Return (X, Y) of the center of cell containing provided text 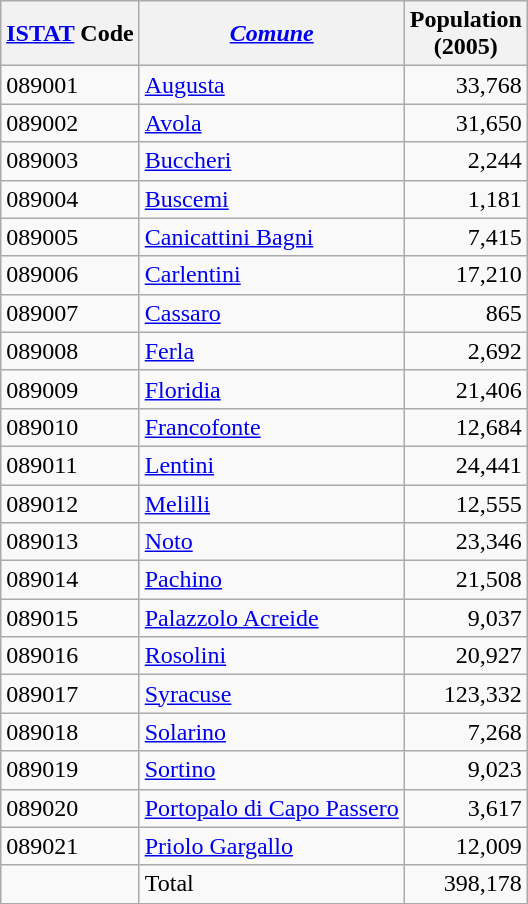
089012 (70, 503)
089014 (70, 580)
Francofonte (272, 427)
Cassaro (272, 313)
24,441 (466, 465)
123,332 (466, 694)
1,181 (466, 199)
Portopalo di Capo Passero (272, 808)
Sortino (272, 770)
21,508 (466, 580)
398,178 (466, 884)
33,768 (466, 85)
Canicattini Bagni (272, 237)
Total (272, 884)
9,023 (466, 770)
Ferla (272, 351)
Palazzolo Acreide (272, 618)
Pachino (272, 580)
089021 (70, 846)
089018 (70, 732)
Lentini (272, 465)
Priolo Gargallo (272, 846)
089001 (70, 85)
9,037 (466, 618)
089010 (70, 427)
089016 (70, 656)
Avola (272, 123)
089002 (70, 123)
Buccheri (272, 161)
089006 (70, 275)
12,555 (466, 503)
17,210 (466, 275)
089004 (70, 199)
Carlentini (272, 275)
865 (466, 313)
089003 (70, 161)
Comune (272, 34)
Augusta (272, 85)
Floridia (272, 389)
12,684 (466, 427)
Buscemi (272, 199)
089015 (70, 618)
Rosolini (272, 656)
Solarino (272, 732)
089019 (70, 770)
12,009 (466, 846)
2,692 (466, 351)
20,927 (466, 656)
Melilli (272, 503)
089009 (70, 389)
23,346 (466, 542)
7,415 (466, 237)
089005 (70, 237)
089020 (70, 808)
7,268 (466, 732)
089008 (70, 351)
3,617 (466, 808)
089007 (70, 313)
2,244 (466, 161)
089017 (70, 694)
31,650 (466, 123)
Population (2005) (466, 34)
Noto (272, 542)
ISTAT Code (70, 34)
21,406 (466, 389)
089013 (70, 542)
Syracuse (272, 694)
089011 (70, 465)
